From the cell containing the given text, extract its center point as (X, Y) coordinate. 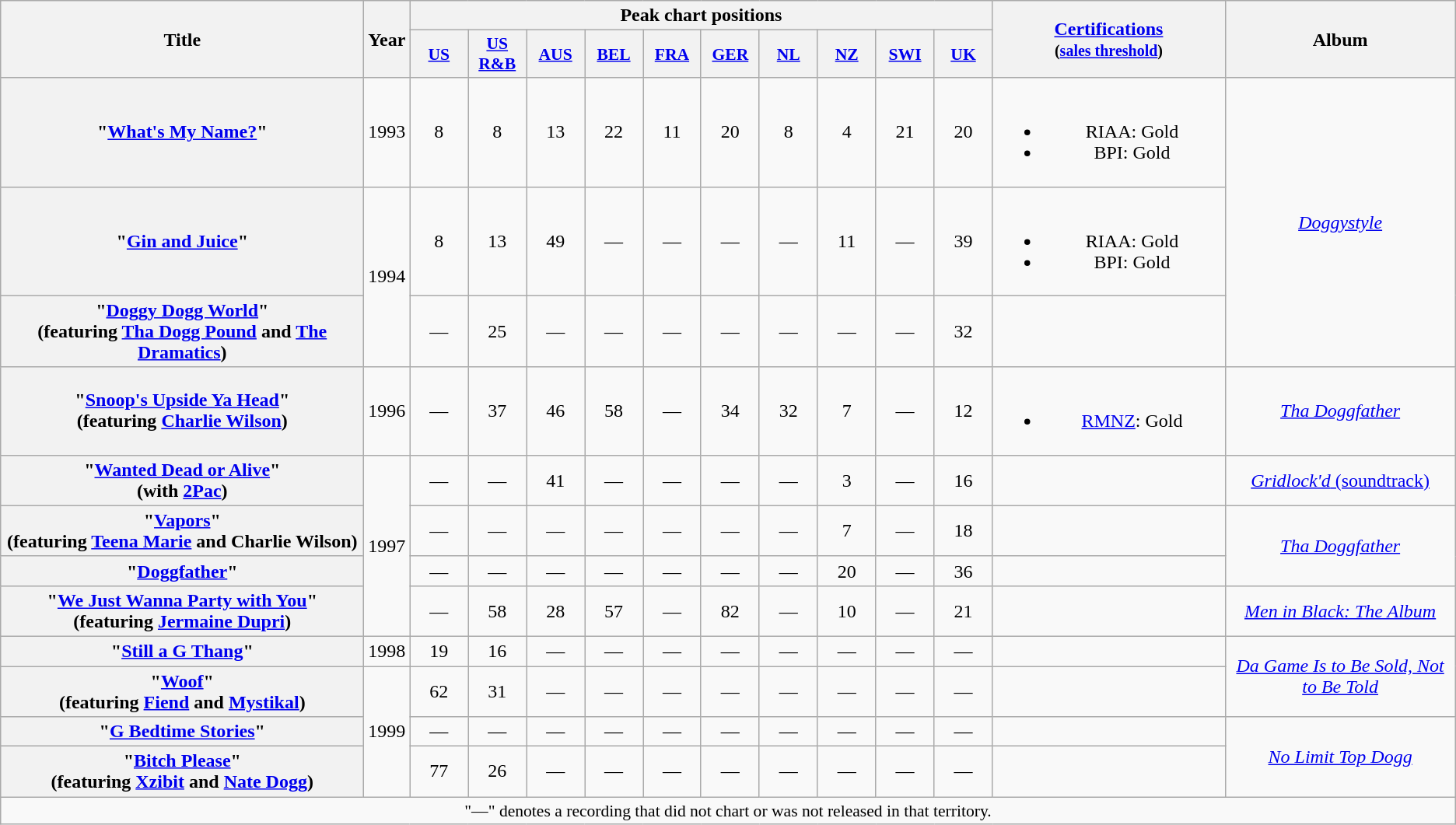
82 (730, 611)
USR&B (498, 54)
NL (789, 54)
Title (182, 39)
1996 (387, 411)
"Bitch Please"(featuring Xzibit and Nate Dogg) (182, 771)
77 (439, 771)
GER (730, 54)
NZ (846, 54)
Gridlock'd (soundtrack) (1340, 481)
1993 (387, 132)
1994 (387, 277)
10 (846, 611)
3 (846, 481)
Men in Black: The Album (1340, 611)
Year (387, 39)
26 (498, 771)
FRA (672, 54)
"Gin and Juice" (182, 241)
62 (439, 690)
"Snoop's Upside Ya Head"(featuring Charlie Wilson) (182, 411)
BEL (614, 54)
22 (614, 132)
28 (555, 611)
Doggystyle (1340, 222)
49 (555, 241)
36 (963, 571)
34 (730, 411)
41 (555, 481)
19 (439, 651)
57 (614, 611)
No Limit Top Dogg (1340, 757)
1997 (387, 546)
US (439, 54)
"Wanted Dead or Alive"(with 2Pac) (182, 481)
"We Just Wanna Party with You"(featuring Jermaine Dupri) (182, 611)
SWI (905, 54)
1999 (387, 731)
AUS (555, 54)
"Doggy Dogg World"(featuring Tha Dogg Pound and The Dramatics) (182, 331)
Certifications(sales threshold) (1109, 39)
Da Game Is to Be Sold, Not to Be Told (1340, 676)
Album (1340, 39)
37 (498, 411)
UK (963, 54)
"Still a G Thang" (182, 651)
"What's My Name?" (182, 132)
39 (963, 241)
25 (498, 331)
1998 (387, 651)
31 (498, 690)
"Woof"(featuring Fiend and Mystikal) (182, 690)
4 (846, 132)
"—" denotes a recording that did not chart or was not released in that territory. (728, 811)
"G Bedtime Stories" (182, 732)
"Doggfather" (182, 571)
Peak chart positions (702, 16)
"Vapors"(featuring Teena Marie and Charlie Wilson) (182, 530)
46 (555, 411)
RMNZ: Gold (1109, 411)
18 (963, 530)
12 (963, 411)
